Determine the (X, Y) coordinate at the center of the cell enclosing the given text.  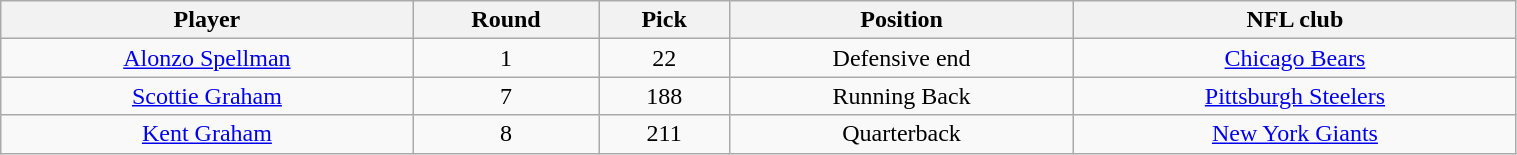
Round (506, 20)
NFL club (1295, 20)
Chicago Bears (1295, 58)
Position (902, 20)
22 (664, 58)
Pick (664, 20)
Pittsburgh Steelers (1295, 96)
1 (506, 58)
Player (207, 20)
Defensive end (902, 58)
7 (506, 96)
New York Giants (1295, 134)
188 (664, 96)
Quarterback (902, 134)
Kent Graham (207, 134)
Scottie Graham (207, 96)
Alonzo Spellman (207, 58)
Running Back (902, 96)
211 (664, 134)
8 (506, 134)
